For the text-containing cell, return its midpoint in [X, Y] coordinate format. 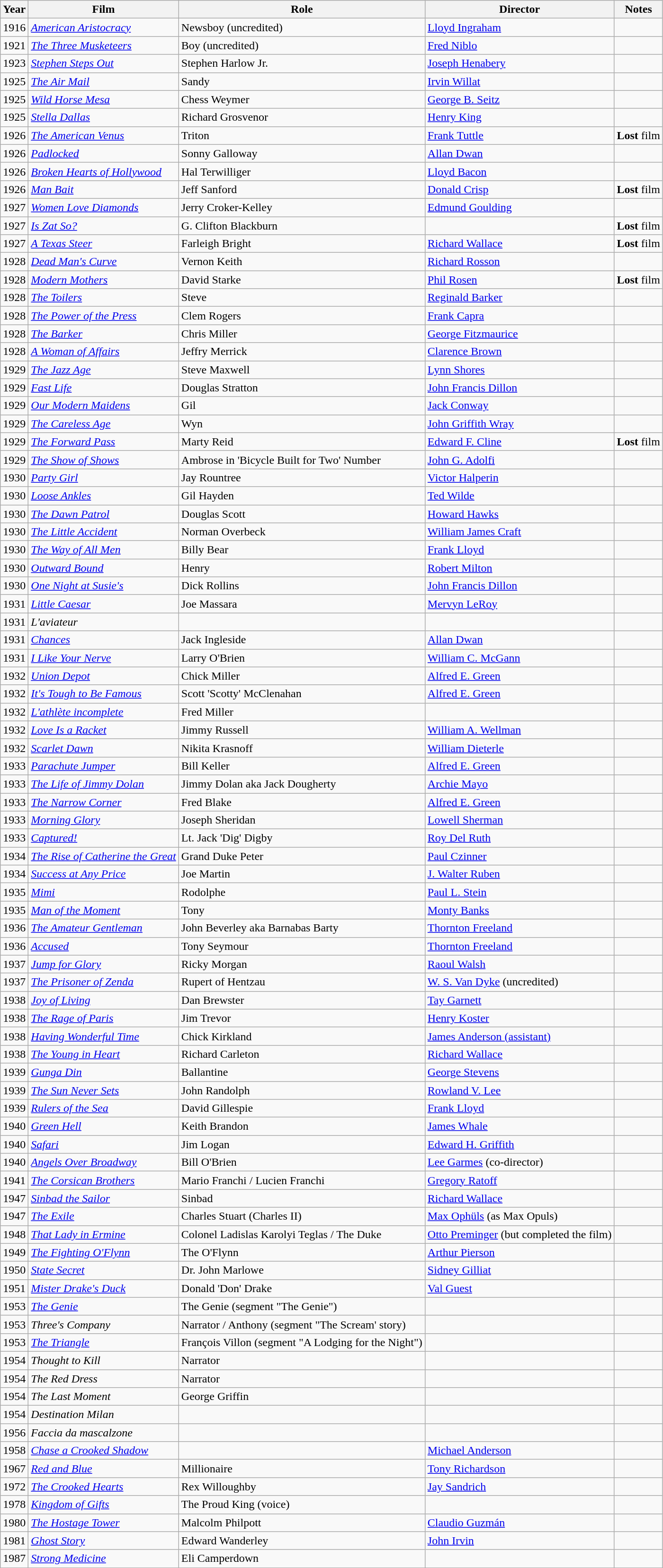
Henry [302, 568]
Stephen Steps Out [103, 63]
Newsboy (uncredited) [302, 27]
The Exile [103, 1216]
George Griffin [302, 1397]
The Fighting O'Flynn [103, 1252]
Chess Weymer [302, 99]
Dead Man's Curve [103, 262]
Scott 'Scotty' McClenahan [302, 694]
Our Modern Maidens [103, 406]
L'athlète incomplete [103, 712]
Director [520, 9]
Howard Hawks [520, 514]
1916 [14, 27]
Lee Garmes (co-director) [520, 1162]
Chick Miller [302, 676]
Joseph Henabery [520, 63]
Joseph Sheridan [302, 820]
Success at Any Price [103, 874]
John Randolph [302, 1090]
Stella Dallas [103, 117]
Captured! [103, 838]
Eli Camperdown [302, 1559]
Year [14, 9]
Claudio Guzmán [520, 1523]
Edward H. Griffith [520, 1144]
Strong Medicine [103, 1559]
Clarence Brown [520, 352]
Frank Capra [520, 316]
Man Bait [103, 189]
Larry O'Brien [302, 658]
Bill Keller [302, 766]
Reginald Barker [520, 298]
Roy Del Ruth [520, 838]
The Genie [103, 1306]
Marty Reid [302, 442]
1981 [14, 1541]
Keith Brandon [302, 1126]
Dick Rollins [302, 586]
The Three Musketeers [103, 45]
1978 [14, 1505]
Notes [638, 9]
Fast Life [103, 388]
1941 [14, 1180]
Destination Milan [103, 1415]
Safari [103, 1144]
Mario Franchi / Lucien Franchi [302, 1180]
Jack Ingleside [302, 640]
Grand Duke Peter [302, 856]
James Whale [520, 1126]
L'aviateur [103, 622]
Faccia da mascalzone [103, 1433]
The Toilers [103, 298]
Fred Miller [302, 712]
Thought to Kill [103, 1360]
Jay Sandrich [520, 1487]
Rowland V. Lee [520, 1090]
Irvin Willat [520, 81]
Union Depot [103, 676]
Tony [302, 910]
The Show of Shows [103, 460]
Gil Hayden [302, 496]
Ballantine [302, 1072]
David Starke [302, 280]
Dr. John Marlowe [302, 1270]
The Prisoner of Zenda [103, 982]
Modern Mothers [103, 280]
Mimi [103, 892]
The Hostage Tower [103, 1523]
Chris Miller [302, 334]
Gil [302, 406]
Outward Bound [103, 568]
Kingdom of Gifts [103, 1505]
1972 [14, 1487]
Accused [103, 946]
Triton [302, 135]
1967 [14, 1469]
Colonel Ladislas Karolyi Teglas / The Duke [302, 1234]
Steve Maxwell [302, 370]
The Young in Heart [103, 1054]
Jim Trevor [302, 1018]
The Corsican Brothers [103, 1180]
Gregory Ratoff [520, 1180]
Three's Company [103, 1324]
Clem Rogers [302, 316]
Malcolm Philpott [302, 1523]
Jeff Sanford [302, 189]
Little Caesar [103, 604]
Archie Mayo [520, 784]
William Dieterle [520, 748]
Jump for Glory [103, 964]
Otto Preminger (but completed the film) [520, 1234]
James Anderson (assistant) [520, 1036]
Vernon Keith [302, 262]
The Forward Pass [103, 442]
Red and Blue [103, 1469]
W. S. Van Dyke (uncredited) [520, 982]
Phil Rosen [520, 280]
Nikita Krasnoff [302, 748]
Hal Terwilliger [302, 171]
The Careless Age [103, 424]
Edward F. Cline [520, 442]
I Like Your Nerve [103, 658]
Boy (uncredited) [302, 45]
Steve [302, 298]
Victor Halperin [520, 478]
Dan Brewster [302, 1000]
Wild Horse Mesa [103, 99]
Party Girl [103, 478]
Douglas Scott [302, 514]
The Proud King (voice) [302, 1505]
1950 [14, 1270]
Edmund Goulding [520, 207]
Lowell Sherman [520, 820]
Henry Koster [520, 1018]
Richard Rosson [520, 262]
The Red Dress [103, 1379]
Jimmy Dolan aka Jack Dougherty [302, 784]
Rex Willoughby [302, 1487]
Tay Garnett [520, 1000]
The Rage of Paris [103, 1018]
Douglas Stratton [302, 388]
Max Ophüls (as Max Opuls) [520, 1216]
Farleigh Bright [302, 244]
George B. Seitz [520, 99]
Ghost Story [103, 1541]
Millionaire [302, 1469]
The Narrow Corner [103, 802]
Gunga Din [103, 1072]
It's Tough to Be Famous [103, 694]
Mister Drake's Duck [103, 1288]
Jay Rountree [302, 478]
Lynn Shores [520, 370]
William C. McGann [520, 658]
Sidney Gilliat [520, 1270]
Monty Banks [520, 910]
1958 [14, 1451]
Jack Conway [520, 406]
1951 [14, 1288]
Charles Stuart (Charles II) [302, 1216]
The O'Flynn [302, 1252]
William James Craft [520, 532]
Fred Blake [302, 802]
George Fitzmaurice [520, 334]
1956 [14, 1433]
Parachute Jumper [103, 766]
François Villon (segment "A Lodging for the Night") [302, 1342]
Sinbad the Sailor [103, 1198]
The Jazz Age [103, 370]
Norman Overbeck [302, 532]
Joe Massara [302, 604]
Film [103, 9]
John Irvin [520, 1541]
Frank Tuttle [520, 135]
Richard Carleton [302, 1054]
Ambrose in 'Bicycle Built for Two' Number [302, 460]
The Rise of Catherine the Great [103, 856]
Arthur Pierson [520, 1252]
Love Is a Racket [103, 730]
Paul Czinner [520, 856]
Rupert of Hentzau [302, 982]
George Stevens [520, 1072]
John Griffith Wray [520, 424]
American Aristocracy [103, 27]
1948 [14, 1234]
Raoul Walsh [520, 964]
Ted Wilde [520, 496]
That Lady in Ermine [103, 1234]
The Air Mail [103, 81]
Richard Grosvenor [302, 117]
Joe Martin [302, 874]
Wyn [302, 424]
Mervyn LeRoy [520, 604]
The Life of Jimmy Dolan [103, 784]
Rodolphe [302, 892]
The Way of All Men [103, 550]
The Barker [103, 334]
One Night at Susie's [103, 586]
Narrator / Anthony (segment "The Scream' story) [302, 1324]
Robert Milton [520, 568]
Padlocked [103, 153]
Tony Richardson [520, 1469]
Having Wonderful Time [103, 1036]
Chase a Crooked Shadow [103, 1451]
William A. Wellman [520, 730]
G. Clifton Blackburn [302, 226]
Is Zat So? [103, 226]
David Gillespie [302, 1108]
Jimmy Russell [302, 730]
Donald Crisp [520, 189]
The Genie (segment "The Genie") [302, 1306]
The American Venus [103, 135]
Lloyd Bacon [520, 171]
Val Guest [520, 1288]
Loose Ankles [103, 496]
The Triangle [103, 1342]
Role [302, 9]
Women Love Diamonds [103, 207]
The Last Moment [103, 1397]
1921 [14, 45]
Sonny Galloway [302, 153]
Jeffry Merrick [302, 352]
Man of the Moment [103, 910]
The Amateur Gentleman [103, 928]
1980 [14, 1523]
Scarlet Dawn [103, 748]
Edward Wanderley [302, 1541]
The Sun Never Sets [103, 1090]
Bill O'Brien [302, 1162]
John Beverley aka Barnabas Barty [302, 928]
1923 [14, 63]
Joy of Living [103, 1000]
Lt. Jack 'Dig' Digby [302, 838]
The Little Accident [103, 532]
State Secret [103, 1270]
Billy Bear [302, 550]
Angels Over Broadway [103, 1162]
Paul L. Stein [520, 892]
1987 [14, 1559]
Chances [103, 640]
Rulers of the Sea [103, 1108]
John G. Adolfi [520, 460]
Broken Hearts of Hollywood [103, 171]
Ricky Morgan [302, 964]
Fred Niblo [520, 45]
A Texas Steer [103, 244]
Sandy [302, 81]
Morning Glory [103, 820]
The Crooked Hearts [103, 1487]
Stephen Harlow Jr. [302, 63]
Chick Kirkland [302, 1036]
J. Walter Ruben [520, 874]
Michael Anderson [520, 1451]
Jerry Croker-Kelley [302, 207]
Sinbad [302, 1198]
Tony Seymour [302, 946]
Green Hell [103, 1126]
A Woman of Affairs [103, 352]
The Power of the Press [103, 316]
Henry King [520, 117]
Jim Logan [302, 1144]
Lloyd Ingraham [520, 27]
The Dawn Patrol [103, 514]
1949 [14, 1252]
Donald 'Don' Drake [302, 1288]
